Find where the given text appears and provide that cell's center as [x, y] coordinate. 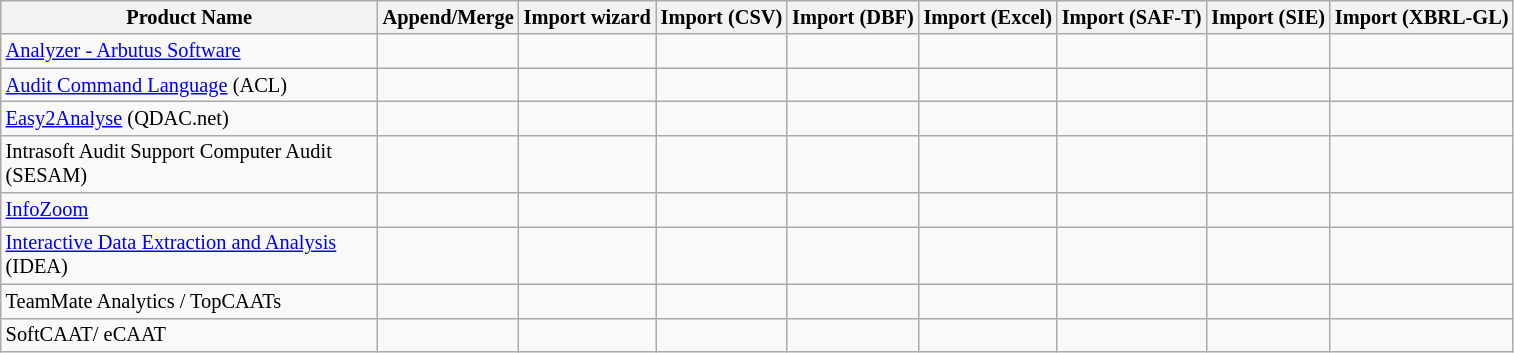
TeamMate Analytics / TopCAATs [190, 301]
Import (DBF) [852, 17]
Interactive Data Extraction and Analysis (IDEA) [190, 255]
Audit Command Language (ACL) [190, 85]
Import (XBRL-GL) [1422, 17]
Analyzer - Arbutus Software [190, 51]
Intrasoft Audit Support Computer Audit (SESAM) [190, 164]
SoftCAAT/ eCAAT [190, 335]
Import wizard [588, 17]
Import (SAF-T) [1132, 17]
Import (SIE) [1268, 17]
Easy2Analyse (QDAC.net) [190, 118]
Append/Merge [448, 17]
Product Name [190, 17]
Import (Excel) [988, 17]
Import (CSV) [722, 17]
InfoZoom [190, 210]
